For the text-containing cell, return its midpoint in (X, Y) coordinate format. 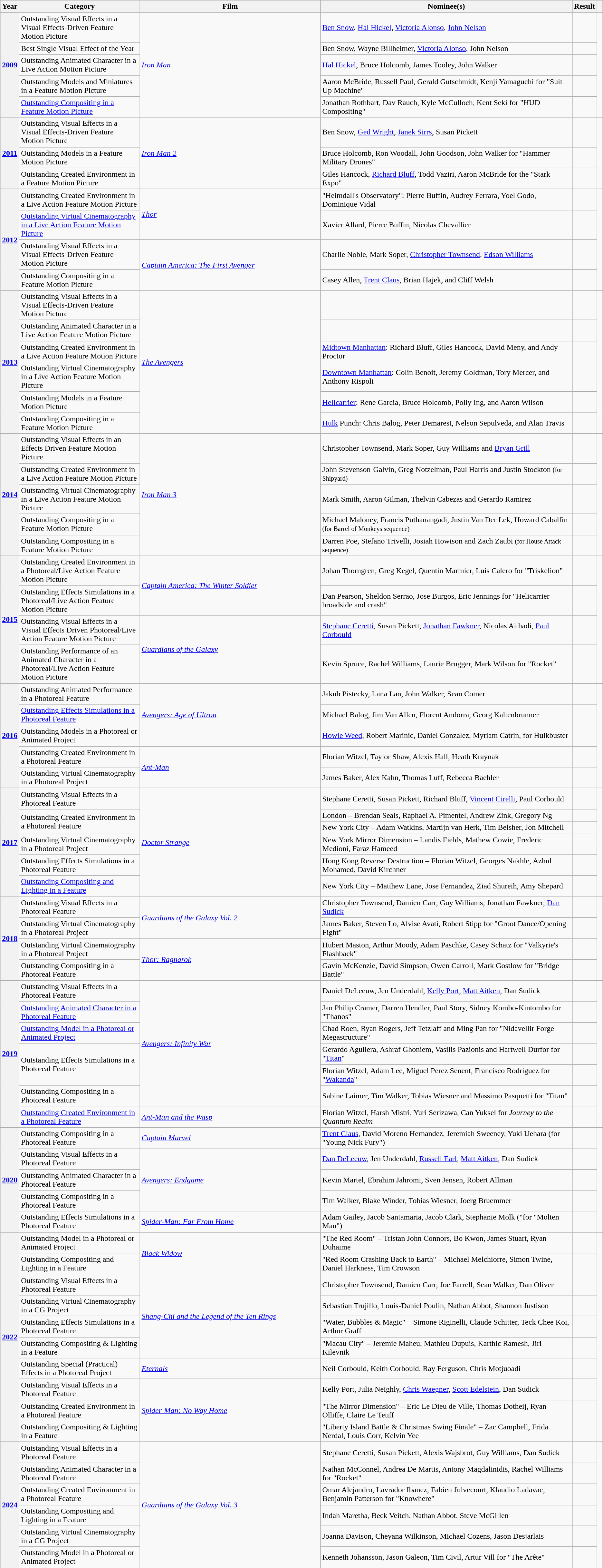
Stephane Ceretti, Susan Pickett, Jonathan Fawkner, Nicolas Aithadi, Paul Corbould (446, 630)
Helicarrier: Rene Garcia, Bruce Holcomb, Polly Ing, and Aaron Wilson (446, 402)
Iron Man (230, 65)
Iron Man 2 (230, 153)
2017 (10, 842)
Ant-Man and the Wasp (230, 1117)
James Baker, Steven Lo, Alvise Avati, Robert Stipp for "Groot Dance/Opening Fight" (446, 928)
2011 (10, 153)
Jan Philip Cramer, Darren Hendler, Paul Story, Sidney Kombo-Kintombo for "Thanos" (446, 1012)
Kevin Spruce, Rachel Williams, Laurie Brugger, Mark Wilson for "Rocket" (446, 664)
Best Single Visual Effect of the Year (80, 48)
2018 (10, 938)
Gerardo Aguilera, Ashraf Ghoniem, Vasilis Pazionis and Hartwell Durfor for "Titan" (446, 1054)
Nathan McConnel, Andrea De Martis, Antony Magdalinidis, Rachel Williams for "Rocket" (446, 1473)
Casey Allen, Trent Claus, Brian Hajek, and Cliff Welsh (446, 280)
Avengers: Age of Ultron (230, 715)
Florian Witzel, Harsh Mistri, Yuri Serizawa, Can Yuksel for Journey to the Quantum Realm (446, 1117)
Gavin McKenzie, David Simpson, Owen Carroll, Mark Gostlow for "Bridge Battle" (446, 970)
2009 (10, 65)
Stephane Ceretti, Susan Pickett, Alexis Wajsbrot, Guy Williams, Dan Sudick (446, 1453)
Neil Corbould, Keith Corbould, Ray Ferguson, Chris Motjuoadi (446, 1369)
Avengers: Endgame (230, 1180)
2014 (10, 495)
Outstanding Models in a Photoreal or Animated Project (80, 736)
Christopher Townsend, Damien Carr, Guy Williams, Jonathan Fawkner, Dan Sudick (446, 907)
John Stevenson‐Galvin, Greg Notzelman, Paul Harris and Justin Stockton (for Shipyard) (446, 474)
Outstanding Models and Miniatures in a Feature Motion Picture (80, 86)
Thor: Ragnarok (230, 959)
Xavier Allard, Pierre Buffin, Nicolas Chevallier (446, 225)
Iron Man 3 (230, 495)
Hong Kong Reverse Destruction – Florian Witzel, Georges Nakhle, Azhul Mohamed, David Kirchner (446, 865)
Giles Hancock, Richard Bluff, Todd Vaziri, Aaron McBride for the "Stark Expo" (446, 179)
Aaron McBride, Russell Paul, Gerald Gutschmidt, Kenji Yamaguchi for "Suit Up Machine" (446, 86)
Captain America: The First Avenger (230, 265)
Outstanding Created Environment in a Feature Motion Picture (80, 179)
"Liberty Island Battle & Christmas Swing Finale" – Zac Campbell, Frida Nerdal, Louis Corr, Kelvin Yee (446, 1431)
Guardians of the Galaxy (230, 649)
Hal Hickel, Bruce Holcomb, James Tooley, John Walker (446, 65)
Michael Maloney, Francis Puthanangadi, Justin Van Der Lek, Howard Cabalfin (for Barrel of Monkeys sequence) (446, 524)
Ben Snow, Ged Wright, Janek Sirrs, Susan Pickett (446, 132)
Daniel DeLeeuw, Jen Underdahl, Kelly Port, Matt Aitken, Dan Sudick (446, 991)
Indah Maretha, Beck Veitch, Nathan Abbot, Steve McGillen (446, 1515)
Outstanding Effects Simulations in a Photoreal/Live Action Feature Motion Picture (80, 600)
Howie Weed, Robert Marinic, Daniel Gonzalez, Myriam Catrin, for Hulkbuster (446, 736)
Outstanding Animated Character in a Live Action Motion Picture (80, 65)
Year (10, 6)
2022 (10, 1337)
Eternals (230, 1369)
Spider-Man: Far From Home (230, 1222)
Outstanding Visual Effects in a Visual Effects Driven Photoreal/Live Action Feature Motion Picture (80, 630)
Outstanding Animated Character in a Live Action Feature Motion Picture (80, 331)
"The Red Room" – Tristan John Connors, Bo Kwon, James Stuart, Ryan Duhaime (446, 1242)
Charlie Noble, Mark Soper, Christopher Townsend, Edson Williams (446, 254)
Outstanding Performance of an Animated Character in a Photoreal/Live Action Feature Motion Picture (80, 664)
Captain Marvel (230, 1138)
Captain America: The Winter Soldier (230, 585)
Trent Claus, David Moreno Hernandez, Jeremiah Sweeney, Yuki Uehara (for "Young Nick Fury") (446, 1138)
"Macau City" – Jeremie Maheu, Mathieu Dupuis, Karthic Ramesh, Jiri Kilevnik (446, 1347)
Doctor Strange (230, 842)
Film (230, 6)
Jonathan Rothbart, Dav Rauch, Kyle McCulloch, Kent Seki for "HUD Compositing" (446, 107)
Black Widow (230, 1253)
Dan Pearson, Sheldon Serrao, Jose Burgos, Eric Jennings for "Helicarrier broadside and crash" (446, 600)
Jakub Pistecky, Lana Lan, John Walker, Sean Comer (446, 694)
2019 (10, 1053)
Thor (230, 214)
Johan Thorngren, Greg Kegel, Quentin Marmier, Luis Calero for "Triskelion" (446, 571)
Ben Snow, Wayne Billheimer, Victoria Alonso, John Nelson (446, 48)
Outstanding Visual Effects in an Effects Driven Feature Motion Picture (80, 448)
Outstanding Special (Practical) Effects in a Photoreal Project (80, 1369)
Christopher Townsend, Mark Soper, Guy Williams and Bryan Grill (446, 448)
Ant-Man (230, 767)
Downtown Manhattan: Colin Benoit, Jeremy Goldman, Tory Mercer, and Anthony Rispoli (446, 377)
2016 (10, 736)
2020 (10, 1180)
Outstanding Created Environment in a Photoreal/Live Action Feature Motion Picture (80, 571)
Darren Poe, Stefano Trivelli, Josiah Howison and Zach Zaubi (for House Attack sequence) (446, 545)
Kevin Martel, Ebrahim Jahromi, Sven Jensen, Robert Allman (446, 1180)
Mark Smith, Aaron Gilman, Thelvin Cabezas and Gerardo Ramirez (446, 499)
New York City – Adam Watkins, Martijn van Herk, Tim Belsher, Jon Mitchell (446, 828)
Michael Balog, Jim Van Allen, Florent Andorra, Georg Kaltenbrunner (446, 715)
Category (80, 6)
James Baker, Alex Kahn, Thomas Luff, Rebecca Baehler (446, 778)
Kelly Port, Julia Neighly, Chris Waegner, Scott Edelstein, Dan Sudick (446, 1389)
2015 (10, 620)
Hubert Maston, Arthur Moody, Adam Paschke, Casey Schatz for "Valkyrie's Flashback" (446, 949)
2013 (10, 362)
Avengers: Infinity War (230, 1043)
Guardians of the Galaxy Vol. 2 (230, 917)
Joanna Davison, Cheyana Wilkinson, Michael Cozens, Jason Desjarlais (446, 1536)
Christopher Townsend, Damien Carr, Joe Farrell, Sean Walker, Dan Oliver (446, 1284)
"Water, Bubbles & Magic" – Simone Riginelli, Claude Schitter, Teck Chee Koi, Arthur Graff (446, 1326)
Shang-Chi and the Legend of the Ten Rings (230, 1316)
Outstanding Animated Performance in a Photoreal Feature (80, 694)
"The Mirror Dimension" – Eric Le Dieu de Ville, Thomas Dotheij, Ryan Olliffe, Claire Le Teuff (446, 1411)
Midtown Manhattan: Richard Bluff, Giles Hancock, David Meny, and Andy Proctor (446, 351)
Result (584, 6)
The Avengers (230, 362)
2024 (10, 1505)
"Red Room Crashing Back to Earth" – Michael Melchiorre, Simon Twine, Daniel Harkness, Tim Crowson (446, 1264)
Spider-Man: No Way Home (230, 1411)
Omar Alejandro, Lavrador Ibanez, Fabien Julvecourt, Klaudio Ladavac, Benjamin Patterson for "Knowhere" (446, 1494)
2012 (10, 240)
Dan DeLeeuw, Jen Underdahl, Russell Earl, Matt Aitken, Dan Sudick (446, 1159)
Stephane Ceretti, Susan Pickett, Richard Bluff, Vincent Cirelli, Paul Corbould (446, 799)
Sabine Laimer, Tim Walker, Tobias Wiesner and Massimo Pasquetti for "Titan" (446, 1096)
Florian Witzel, Adam Lee, Miguel Perez Senent, Francisco Rodriguez for "Wakanda" (446, 1075)
London – Brendan Seals, Raphael A. Pimentel, Andrew Zink, Gregory Ng (446, 815)
Hulk Punch: Chris Balog, Peter Demarest, Nelson Sepulveda, and Alan Travis (446, 423)
Tim Walker, Blake Winder, Tobias Wiesner, Joerg Bruemmer (446, 1200)
Guardians of the Galaxy Vol. 3 (230, 1505)
Bruce Holcomb, Ron Woodall, John Goodson, John Walker for "Hammer Military Drones" (446, 157)
Florian Witzel, Taylor Shaw, Alexis Hall, Heath Kraynak (446, 757)
Adam Gailey, Jacob Santamaria, Jacob Clark, Stephanie Molk ("for "Molten Man") (446, 1222)
New York City – Matthew Lane, Jose Fernandez, Ziad Shureih, Amy Shepard (446, 886)
New York Mirror Dimension – Landis Fields, Mathew Cowie, Frederic Medioni, Faraz Hameed (446, 844)
Kenneth Johansson, Jason Galeon, Tim Civil, Artur Vill for "The Arête" (446, 1557)
Sebastian Trujillo, Louis-Daniel Poulin, Nathan Abbot, Shannon Justison (446, 1306)
Nominee(s) (446, 6)
Chad Roen, Ryan Rogers, Jeff Tetzlaff and Ming Pan for "Nidavellir Forge Megastructure" (446, 1033)
Ben Snow, Hal Hickel, Victoria Alonso, John Nelson (446, 27)
"Heimdall's Observatory": Pierre Buffin, Audrey Ferrara, Yoel Godo, Dominique Vidal (446, 199)
